Locate the cell with the specified text and output its (X, Y) center coordinate. 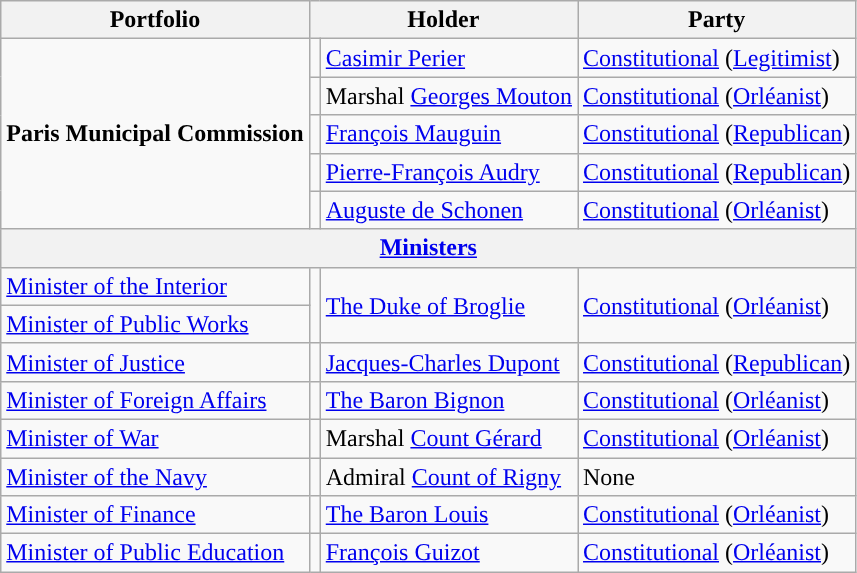
Minister of Foreign Affairs (155, 400)
François Mauguin (448, 134)
Minister of Justice (155, 362)
Portfolio (155, 20)
Ministers (428, 248)
Minister of War (155, 438)
Minister of the Navy (155, 477)
Constitutional (Legitimist) (717, 58)
Minister of the Interior (155, 286)
Marshal Count Gérard (448, 438)
Minister of Public Works (155, 324)
Marshal Georges Mouton (448, 96)
None (717, 477)
The Duke of Broglie (448, 305)
François Guizot (448, 553)
Party (717, 20)
Paris Municipal Commission (155, 134)
Holder (443, 20)
The Baron Louis (448, 515)
Admiral Count of Rigny (448, 477)
The Baron Bignon (448, 400)
Minister of Finance (155, 515)
Minister of Public Education (155, 553)
Casimir Perier (448, 58)
Pierre-François Audry (448, 172)
Jacques-Charles Dupont (448, 362)
Auguste de Schonen (448, 210)
